Scan for the cell matching the given text and deliver its [X, Y] coordinate at center. 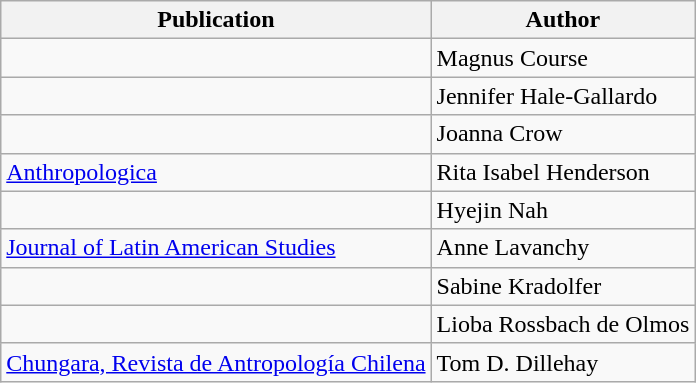
Tom D. Dillehay [563, 362]
Author [563, 20]
Lioba Rossbach de Olmos [563, 324]
Magnus Course [563, 58]
Hyejin Nah [563, 210]
Sabine Kradolfer [563, 286]
Jennifer Hale-Gallardo [563, 96]
Joanna Crow [563, 134]
Anthropologica [216, 172]
Rita Isabel Henderson [563, 172]
Publication [216, 20]
Chungara, Revista de Antropología Chilena [216, 362]
Anne Lavanchy [563, 248]
Journal of Latin American Studies [216, 248]
